Scan for the cell matching the given text and deliver its (X, Y) coordinate at center. 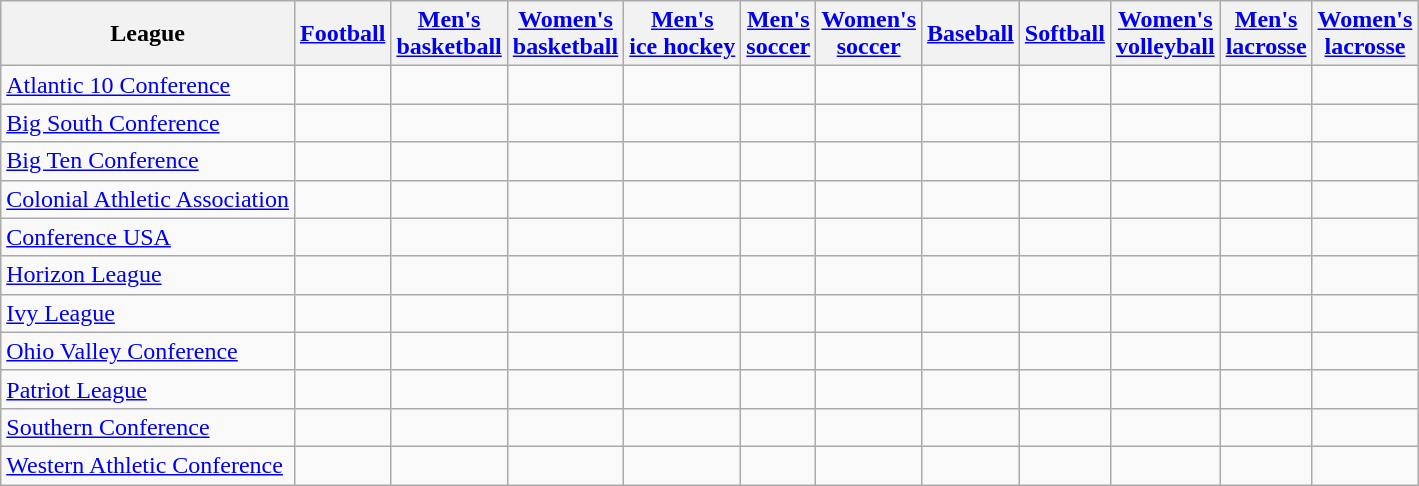
Ohio Valley Conference (148, 351)
Southern Conference (148, 427)
Football (342, 34)
Women's volleyball (1165, 34)
Patriot League (148, 389)
Western Athletic Conference (148, 465)
League (148, 34)
Softball (1064, 34)
Men's lacrosse (1266, 34)
Men's ice hockey (682, 34)
Big South Conference (148, 123)
Women'slacrosse (1365, 34)
Men's basketball (449, 34)
Big Ten Conference (148, 161)
Horizon League (148, 275)
Ivy League (148, 313)
Conference USA (148, 237)
Men's soccer (778, 34)
Women's basketball (565, 34)
Women's soccer (869, 34)
Atlantic 10 Conference (148, 85)
Baseball (971, 34)
Colonial Athletic Association (148, 199)
